For the text-containing cell, return its midpoint in (X, Y) coordinate format. 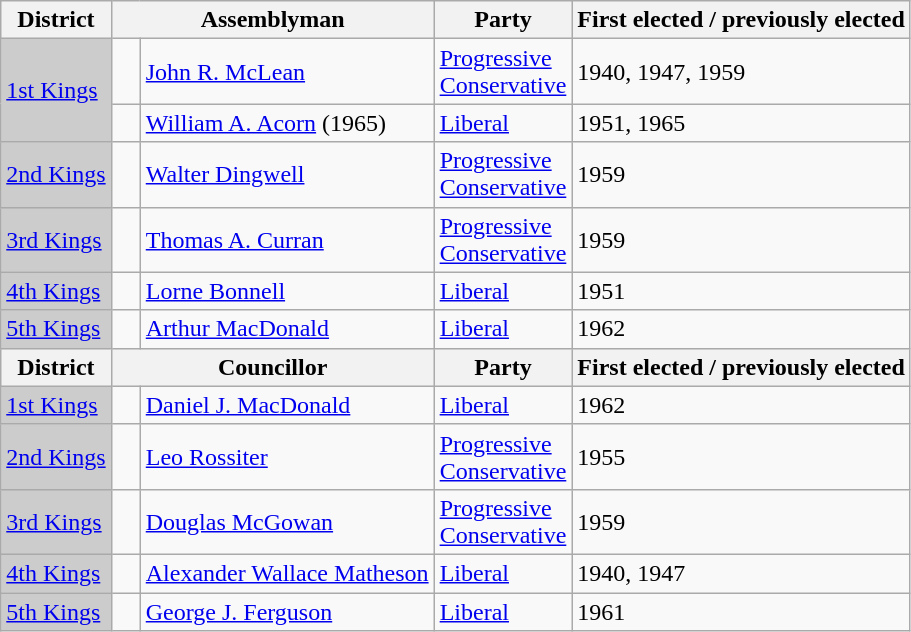
Daniel J. MacDonald (287, 405)
Lorne Bonnell (287, 291)
Arthur MacDonald (287, 329)
Alexander Wallace Matheson (287, 573)
Councillor (272, 367)
1940, 1947 (742, 573)
Leo Rossiter (287, 456)
1951 (742, 291)
1940, 1947, 1959 (742, 72)
1961 (742, 611)
William A. Acorn (1965) (287, 123)
Thomas A. Curran (287, 240)
Assemblyman (272, 20)
Walter Dingwell (287, 174)
Douglas McGowan (287, 522)
1951, 1965 (742, 123)
George J. Ferguson (287, 611)
1955 (742, 456)
John R. McLean (287, 72)
